Find where the given text appears and provide that cell's center as (x, y) coordinate. 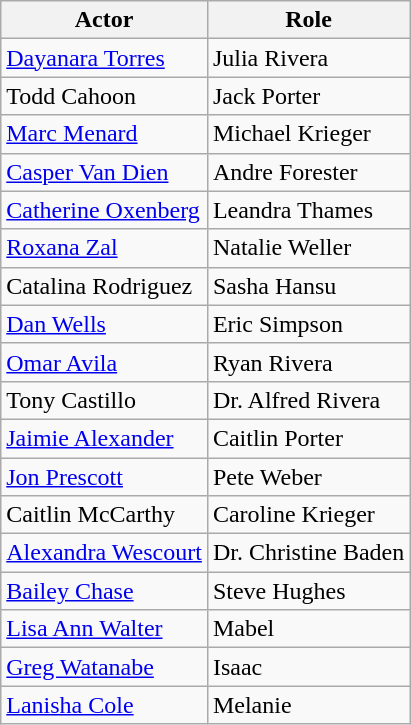
Dan Wells (104, 324)
Marc Menard (104, 134)
Dr. Christine Baden (308, 553)
Jack Porter (308, 96)
Julia Rivera (308, 58)
Eric Simpson (308, 324)
Melanie (308, 705)
Role (308, 20)
Sasha Hansu (308, 286)
Leandra Thames (308, 210)
Ryan Rivera (308, 362)
Todd Cahoon (104, 96)
Pete Weber (308, 477)
Isaac (308, 667)
Dr. Alfred Rivera (308, 400)
Dayanara Torres (104, 58)
Michael Krieger (308, 134)
Greg Watanabe (104, 667)
Caroline Krieger (308, 515)
Catherine Oxenberg (104, 210)
Omar Avila (104, 362)
Natalie Weller (308, 248)
Tony Castillo (104, 400)
Lisa Ann Walter (104, 629)
Roxana Zal (104, 248)
Actor (104, 20)
Mabel (308, 629)
Alexandra Wescourt (104, 553)
Bailey Chase (104, 591)
Casper Van Dien (104, 172)
Caitlin McCarthy (104, 515)
Lanisha Cole (104, 705)
Jon Prescott (104, 477)
Jaimie Alexander (104, 438)
Catalina Rodriguez (104, 286)
Andre Forester (308, 172)
Caitlin Porter (308, 438)
Steve Hughes (308, 591)
